Capture the cell that displays the provided text and extract its (x, y) central coordinate. 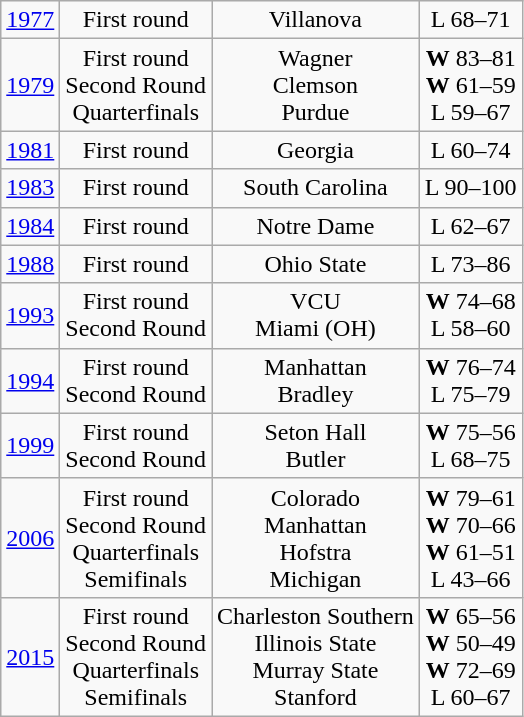
L 62–67 (470, 226)
1981 (30, 150)
W 74–68L 58–60 (470, 316)
1984 (30, 226)
VCUMiami (OH) (316, 316)
Georgia (316, 150)
W 75–56L 68–75 (470, 446)
W 65–56W 50–49W 72–69L 60–67 (470, 656)
Notre Dame (316, 226)
2006 (30, 538)
Charleston SouthernIllinois StateMurray StateStanford (316, 656)
WagnerClemsonPurdue (316, 85)
L 68–71 (470, 20)
1977 (30, 20)
First roundSecond RoundQuarterfinals (136, 85)
South Carolina (316, 188)
1993 (30, 316)
Ohio State (316, 264)
1988 (30, 264)
L 60–74 (470, 150)
Seton HallButler (316, 446)
W 79–61W 70–66W 61–51L 43–66 (470, 538)
L 73–86 (470, 264)
ColoradoManhattanHofstraMichigan (316, 538)
ManhattanBradley (316, 380)
2015 (30, 656)
1999 (30, 446)
1983 (30, 188)
L 90–100 (470, 188)
W 83–81W 61–59L 59–67 (470, 85)
1979 (30, 85)
W 76–74L 75–79 (470, 380)
1994 (30, 380)
Villanova (316, 20)
